Output the (X, Y) coordinate of the center of the cell containing the given text.  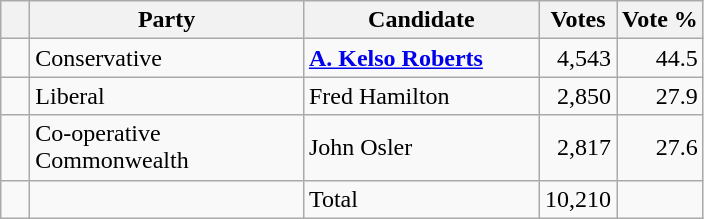
John Osler (421, 148)
2,817 (578, 148)
Fred Hamilton (421, 96)
27.9 (660, 96)
Votes (578, 20)
4,543 (578, 58)
27.6 (660, 148)
44.5 (660, 58)
10,210 (578, 199)
Co-operative Commonwealth (167, 148)
Total (421, 199)
2,850 (578, 96)
Candidate (421, 20)
Vote % (660, 20)
A. Kelso Roberts (421, 58)
Liberal (167, 96)
Conservative (167, 58)
Party (167, 20)
